Detect which cell encompasses the target text, then output its (X, Y) center coordinate. 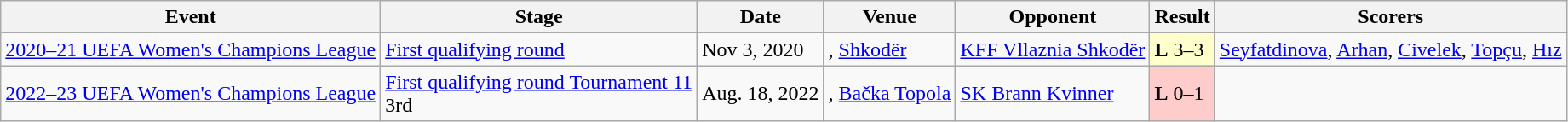
SK Brann Kvinner (1053, 94)
Venue (889, 17)
Stage (539, 17)
Result (1182, 17)
Scorers (1390, 17)
L 0–1 (1182, 94)
Nov 3, 2020 (761, 49)
, Bačka Topola (889, 94)
, Shkodër (889, 49)
L 3–3 (1182, 49)
2022–23 UEFA Women's Champions League (191, 94)
First qualifying round Tournament 113rd (539, 94)
Seyfatdinova, Arhan, Civelek, Topçu, Hız (1390, 49)
Event (191, 17)
Opponent (1053, 17)
Date (761, 17)
First qualifying round (539, 49)
Aug. 18, 2022 (761, 94)
KFF Vllaznia Shkodër (1053, 49)
2020–21 UEFA Women's Champions League (191, 49)
